Return the [X, Y] coordinate for the center point of the cell that contains the specified text.  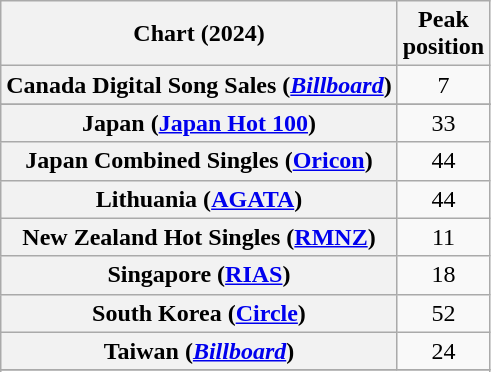
South Korea (Circle) [199, 313]
11 [443, 237]
Chart (2024) [199, 34]
Lithuania (AGATA) [199, 199]
Peakposition [443, 34]
Japan Combined Singles (Oricon) [199, 161]
New Zealand Hot Singles (RMNZ) [199, 237]
Canada Digital Song Sales (Billboard) [199, 85]
24 [443, 351]
52 [443, 313]
33 [443, 123]
7 [443, 85]
Taiwan (Billboard) [199, 351]
Singapore (RIAS) [199, 275]
Japan (Japan Hot 100) [199, 123]
18 [443, 275]
